Pinpoint the cell where the given text exists, returning its (X, Y) midpoint coordinate. 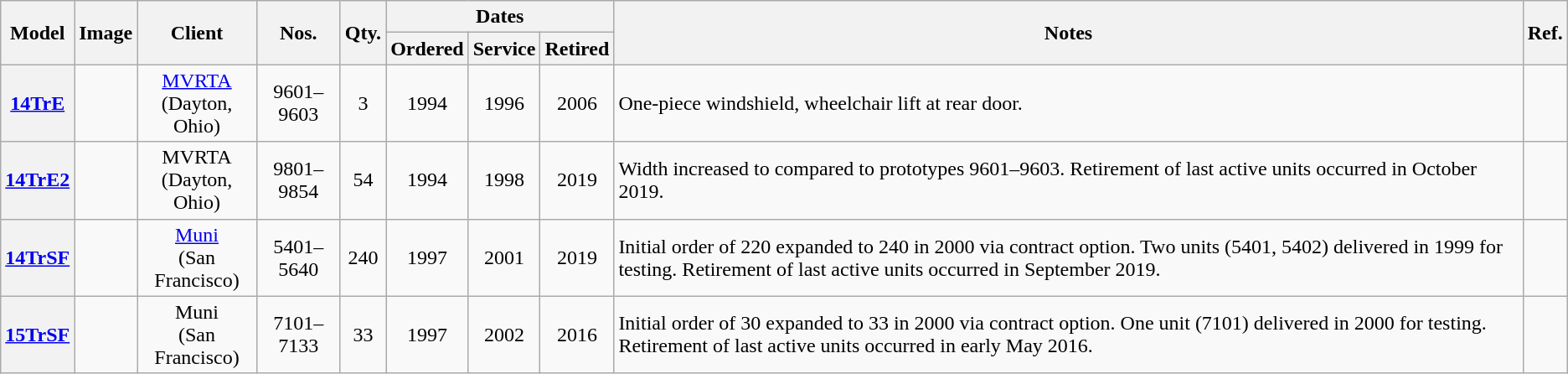
14TrE (38, 103)
9801–9854 (298, 180)
Model (38, 33)
Notes (1069, 33)
Nos. (298, 33)
Dates (500, 17)
One-piece windshield, wheelchair lift at rear door. (1069, 103)
15TrSF (38, 335)
240 (363, 257)
Service (504, 49)
2016 (577, 335)
3 (363, 103)
1998 (504, 180)
2001 (504, 257)
14TrE2 (38, 180)
Ordered (427, 49)
7101–7133 (298, 335)
Client (197, 33)
33 (363, 335)
Qty. (363, 33)
Width increased to compared to prototypes 9601–9603. Retirement of last active units occurred in October 2019. (1069, 180)
Ref. (1545, 33)
54 (363, 180)
Image (106, 33)
9601–9603 (298, 103)
2006 (577, 103)
14TrSF (38, 257)
2002 (504, 335)
Retired (577, 49)
5401–5640 (298, 257)
1996 (504, 103)
